Identify which cell holds the provided text, then report its (x, y) central coordinate. 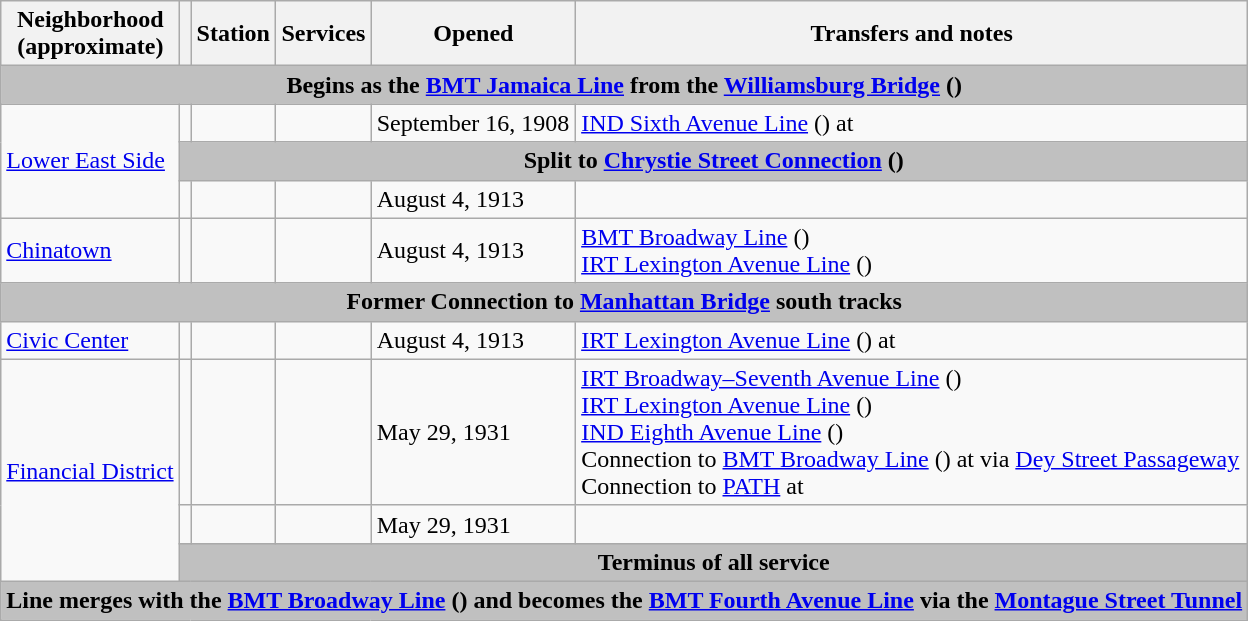
Chinatown (90, 250)
Civic Center (90, 340)
IRT Lexington Avenue Line () at (912, 340)
Station (234, 34)
Former Connection to Manhattan Bridge south tracks (624, 302)
Lower East Side (90, 161)
BMT Broadway Line ()IRT Lexington Avenue Line () (912, 250)
September 16, 1908 (474, 123)
Neighborhood(approximate) (90, 34)
Split to Chrystie Street Connection () (714, 161)
Financial District (90, 470)
Begins as the BMT Jamaica Line from the Williamsburg Bridge () (624, 85)
Terminus of all service (714, 562)
IND Sixth Avenue Line () at (912, 123)
Opened (474, 34)
Line merges with the BMT Broadway Line () and becomes the BMT Fourth Avenue Line via the Montague Street Tunnel (624, 600)
Services (324, 34)
Transfers and notes (912, 34)
